Pinpoint the cell where the given text exists, returning its (X, Y) midpoint coordinate. 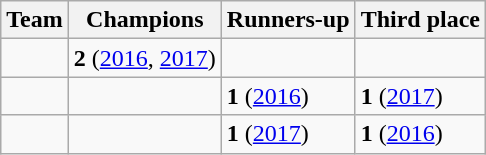
Third place (420, 20)
2 (2016, 2017) (144, 58)
Team (35, 20)
Champions (144, 20)
Runners-up (288, 20)
